Pinpoint the cell where the given text exists, returning its (X, Y) midpoint coordinate. 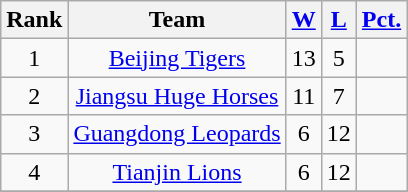
Pct. (381, 20)
1 (34, 58)
Team (177, 20)
Beijing Tigers (177, 58)
2 (34, 96)
7 (338, 96)
Jiangsu Huge Horses (177, 96)
13 (304, 58)
Rank (34, 20)
W (304, 20)
Guangdong Leopards (177, 134)
Tianjin Lions (177, 172)
5 (338, 58)
11 (304, 96)
L (338, 20)
4 (34, 172)
3 (34, 134)
